Capture the cell that displays the provided text and extract its [x, y] central coordinate. 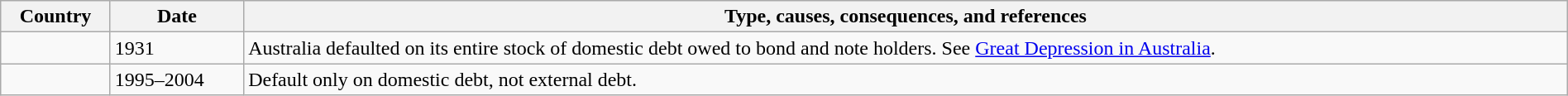
Australia defaulted on its entire stock of domestic debt owed to bond and note holders. See Great Depression in Australia. [906, 48]
Default only on domestic debt, not external debt. [906, 79]
Country [55, 17]
Date [177, 17]
Type, causes, consequences, and references [906, 17]
1995–2004 [177, 79]
1931 [177, 48]
